From the cell containing the given text, extract its center point as [x, y] coordinate. 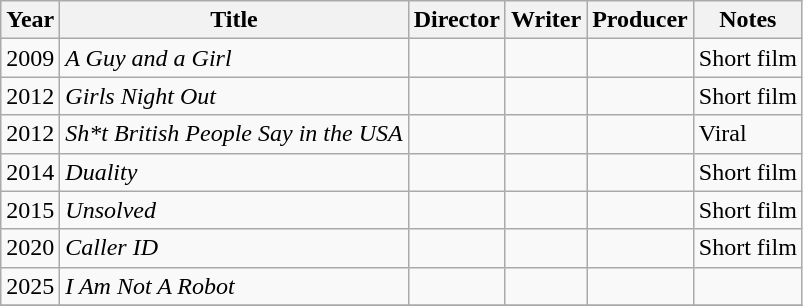
Girls Night Out [234, 96]
Year [30, 20]
Viral [748, 134]
Title [234, 20]
I Am Not A Robot [234, 286]
2009 [30, 58]
Notes [748, 20]
Sh*t British People Say in the USA [234, 134]
2015 [30, 210]
2014 [30, 172]
Caller ID [234, 248]
Duality [234, 172]
Unsolved [234, 210]
Writer [546, 20]
2020 [30, 248]
A Guy and a Girl [234, 58]
Producer [640, 20]
2025 [30, 286]
Director [456, 20]
